Search for the cell housing the specified text and yield its [x, y] center coordinate. 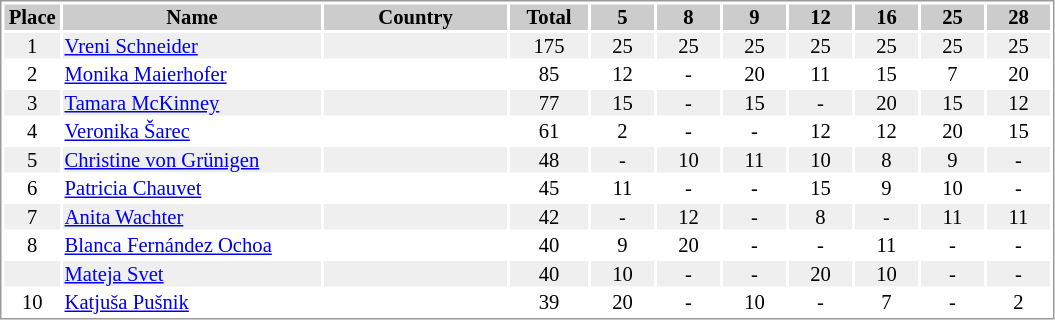
28 [1018, 17]
3 [32, 103]
61 [549, 131]
Anita Wachter [192, 217]
Veronika Šarec [192, 131]
85 [549, 75]
Place [32, 17]
6 [32, 189]
Country [416, 17]
16 [886, 17]
4 [32, 131]
Katjuša Pušnik [192, 303]
Monika Maierhofer [192, 75]
Blanca Fernández Ochoa [192, 245]
Tamara McKinney [192, 103]
Christine von Grünigen [192, 160]
Name [192, 17]
Mateja Svet [192, 274]
42 [549, 217]
175 [549, 46]
1 [32, 46]
39 [549, 303]
Vreni Schneider [192, 46]
48 [549, 160]
Patricia Chauvet [192, 189]
Total [549, 17]
45 [549, 189]
77 [549, 103]
